Extract the (X, Y) coordinate from the center of the cell holding the provided text.  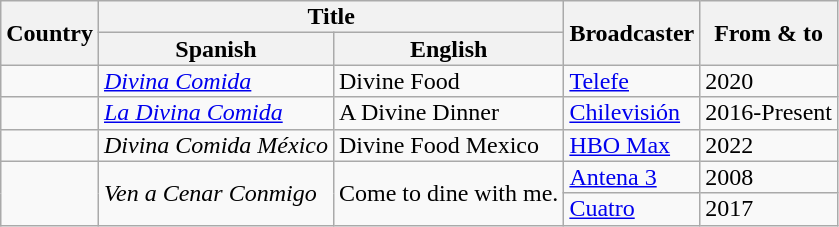
Divina Comida México (216, 145)
2017 (769, 209)
2022 (769, 145)
Divine Food (448, 81)
HBO Max (632, 145)
2016-Present (769, 113)
La Divina Comida (216, 113)
English (448, 49)
Ven a Cenar Conmigo (216, 193)
Divina Comida (216, 81)
Antena 3 (632, 177)
Cuatro (632, 209)
Broadcaster (632, 33)
A Divine Dinner (448, 113)
Spanish (216, 49)
Telefe (632, 81)
Country (50, 33)
2020 (769, 81)
Divine Food Mexico (448, 145)
Title (330, 17)
Come to dine with me. (448, 193)
2008 (769, 177)
Chilevisión (632, 113)
From & to (769, 33)
